Return the (X, Y) coordinate for the center point of the cell that contains the specified text.  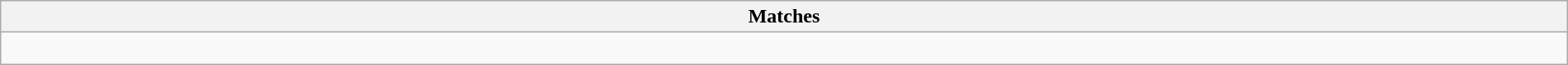
Matches (784, 17)
